For the text-containing cell, return its midpoint in [X, Y] coordinate format. 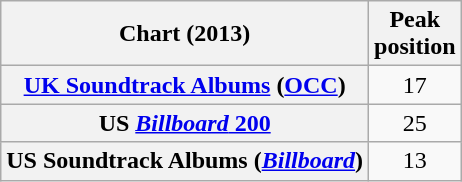
US Billboard 200 [185, 123]
Peakposition [415, 34]
Chart (2013) [185, 34]
25 [415, 123]
17 [415, 85]
13 [415, 161]
US Soundtrack Albums (Billboard) [185, 161]
UK Soundtrack Albums (OCC) [185, 85]
